Determine the [X, Y] coordinate at the center of the cell enclosing the given text.  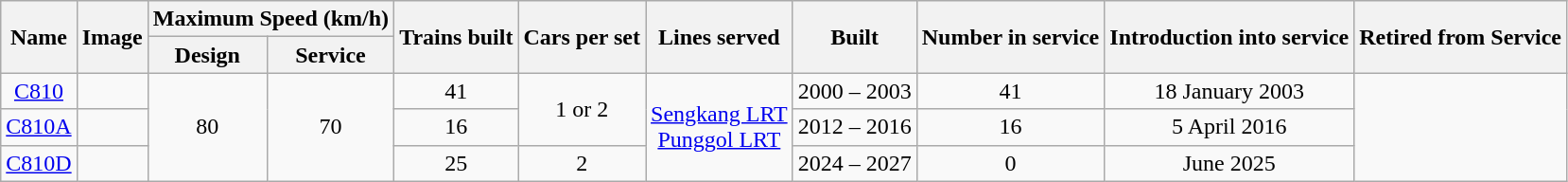
25 [456, 163]
Image [112, 37]
Built [855, 37]
Name [39, 37]
Number in service [1010, 37]
Retired from Service [1460, 37]
80 [207, 127]
2 [583, 163]
18 January 2003 [1229, 91]
Service [330, 55]
2000 – 2003 [855, 91]
2024 – 2027 [855, 163]
70 [330, 127]
C810A [39, 127]
2012 – 2016 [855, 127]
Trains built [456, 37]
1 or 2 [583, 109]
5 April 2016 [1229, 127]
Cars per set [583, 37]
Maximum Speed (km/h) [270, 19]
Design [207, 55]
0 [1010, 163]
June 2025 [1229, 163]
C810 [39, 91]
Sengkang LRTPunggol LRT [720, 127]
Introduction into service [1229, 37]
C810D [39, 163]
Lines served [720, 37]
